Detect which cell encompasses the target text, then output its [X, Y] center coordinate. 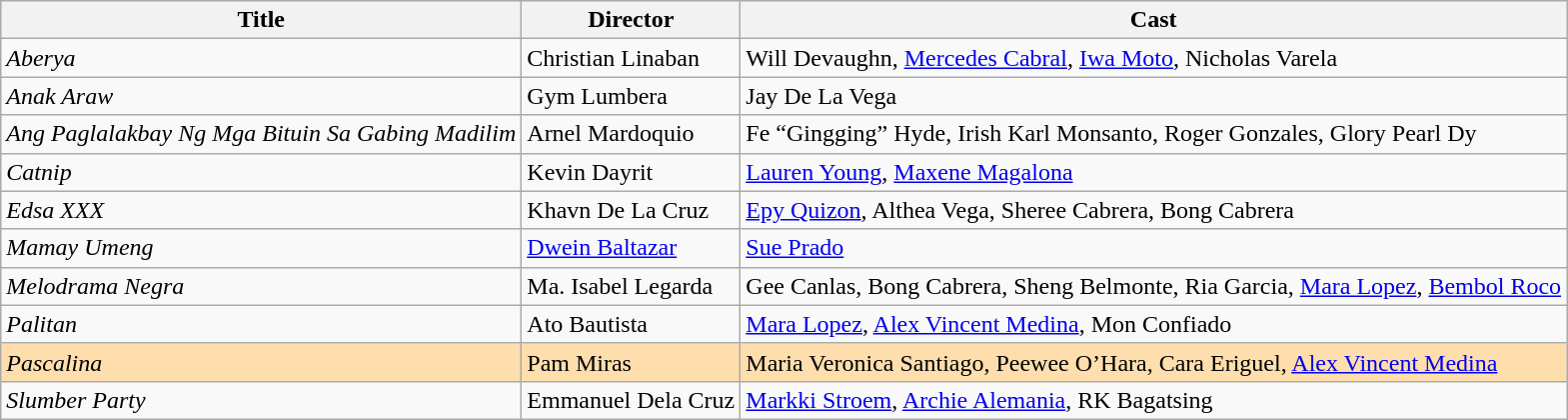
Cast [1153, 20]
Markki Stroem, Archie Alemania, RK Bagatsing [1153, 400]
Emmanuel Dela Cruz [632, 400]
Epy Quizon, Althea Vega, Sheree Cabrera, Bong Cabrera [1153, 210]
Palitan [262, 324]
Ang Paglalakbay Ng Mga Bituin Sa Gabing Madilim [262, 134]
Will Devaughn, Mercedes Cabral, Iwa Moto, Nicholas Varela [1153, 58]
Melodrama Negra [262, 286]
Arnel Mardoquio [632, 134]
Gee Canlas, Bong Cabrera, Sheng Belmonte, Ria Garcia, Mara Lopez, Bembol Roco [1153, 286]
Aberya [262, 58]
Pam Miras [632, 362]
Mamay Umeng [262, 248]
Dwein Baltazar [632, 248]
Slumber Party [262, 400]
Catnip [262, 172]
Lauren Young, Maxene Magalona [1153, 172]
Jay De La Vega [1153, 96]
Mara Lopez, Alex Vincent Medina, Mon Confiado [1153, 324]
Sue Prado [1153, 248]
Title [262, 20]
Edsa XXX [262, 210]
Kevin Dayrit [632, 172]
Fe “Gingging” Hyde, Irish Karl Monsanto, Roger Gonzales, Glory Pearl Dy [1153, 134]
Christian Linaban [632, 58]
Pascalina [262, 362]
Gym Lumbera [632, 96]
Khavn De La Cruz [632, 210]
Ato Bautista [632, 324]
Ma. Isabel Legarda [632, 286]
Maria Veronica Santiago, Peewee O’Hara, Cara Eriguel, Alex Vincent Medina [1153, 362]
Director [632, 20]
Anak Araw [262, 96]
